Identify which cell holds the provided text, then report its (X, Y) central coordinate. 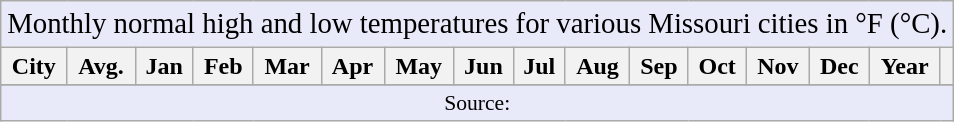
Avg. (101, 66)
Feb (223, 66)
May (418, 66)
City (34, 66)
Jul (539, 66)
Dec (839, 66)
Year (904, 66)
Jan (164, 66)
Source: (478, 103)
Aug (598, 66)
Apr (352, 66)
Jun (483, 66)
Sep (659, 66)
Mar (287, 66)
Nov (778, 66)
Monthly normal high and low temperatures for various Missouri cities in °F (°C). (478, 24)
Oct (717, 66)
